Return the (X, Y) coordinate for the center point of the cell that contains the specified text.  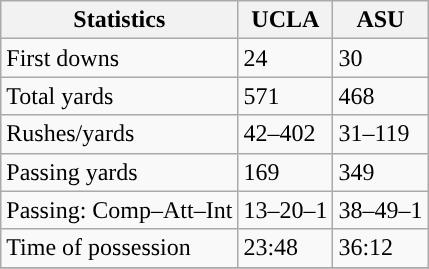
Passing yards (120, 172)
24 (286, 58)
Rushes/yards (120, 134)
Total yards (120, 96)
First downs (120, 58)
571 (286, 96)
Passing: Comp–Att–Int (120, 210)
Statistics (120, 20)
13–20–1 (286, 210)
349 (380, 172)
ASU (380, 20)
31–119 (380, 134)
30 (380, 58)
38–49–1 (380, 210)
UCLA (286, 20)
468 (380, 96)
23:48 (286, 248)
169 (286, 172)
42–402 (286, 134)
36:12 (380, 248)
Time of possession (120, 248)
